Extract the (x, y) coordinate from the center of the cell holding the provided text.  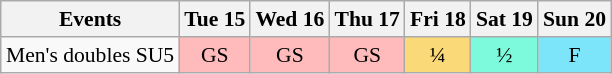
Thu 17 (367, 19)
Men's doubles SU5 (90, 54)
F (574, 54)
Wed 16 (290, 19)
Tue 15 (214, 19)
Sat 19 (504, 19)
Sun 20 (574, 19)
Events (90, 19)
½ (504, 54)
Fri 18 (438, 19)
¼ (438, 54)
